Search for the cell housing the specified text and yield its (X, Y) center coordinate. 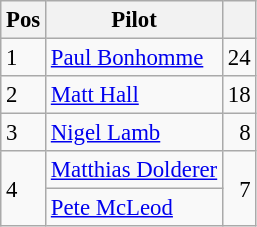
Pilot (134, 20)
Pos (24, 20)
Paul Bonhomme (134, 58)
24 (238, 58)
4 (24, 188)
3 (24, 133)
1 (24, 58)
Matt Hall (134, 95)
18 (238, 95)
8 (238, 133)
Matthias Dolderer (134, 170)
Nigel Lamb (134, 133)
Pete McLeod (134, 208)
7 (238, 188)
2 (24, 95)
